Capture the cell that displays the provided text and extract its [x, y] central coordinate. 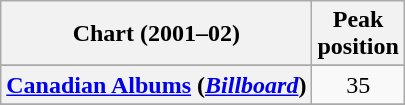
35 [358, 85]
Peakposition [358, 34]
Canadian Albums (Billboard) [156, 85]
Chart (2001–02) [156, 34]
